Pinpoint the cell where the given text exists, returning its (x, y) midpoint coordinate. 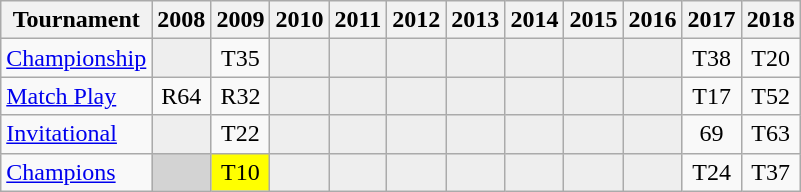
2016 (652, 20)
2017 (712, 20)
Champions (76, 172)
Invitational (76, 134)
2008 (182, 20)
2009 (240, 20)
T22 (240, 134)
T17 (712, 96)
T38 (712, 58)
2012 (416, 20)
T24 (712, 172)
T35 (240, 58)
R64 (182, 96)
Match Play (76, 96)
2013 (476, 20)
2014 (534, 20)
2018 (770, 20)
Tournament (76, 20)
T37 (770, 172)
69 (712, 134)
2010 (300, 20)
2015 (594, 20)
T10 (240, 172)
R32 (240, 96)
T63 (770, 134)
2011 (358, 20)
T52 (770, 96)
T20 (770, 58)
Championship (76, 58)
